Detect which cell encompasses the target text, then output its [X, Y] center coordinate. 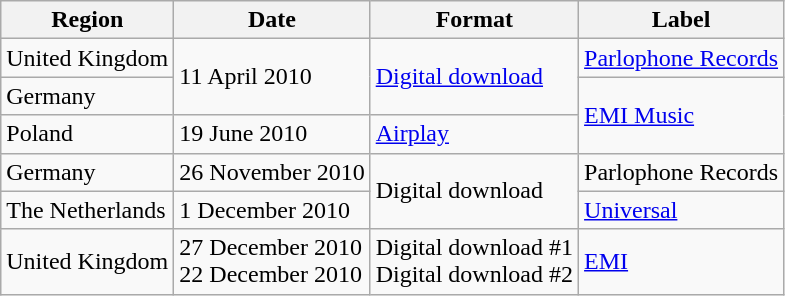
1 December 2010 [272, 210]
Poland [88, 134]
11 April 2010 [272, 77]
19 June 2010 [272, 134]
EMI Music [682, 115]
Region [88, 20]
EMI [682, 262]
26 November 2010 [272, 172]
The Netherlands [88, 210]
Airplay [474, 134]
Universal [682, 210]
Format [474, 20]
Date [272, 20]
Digital download #1 Digital download #2 [474, 262]
27 December 2010 22 December 2010 [272, 262]
Label [682, 20]
